Search for the cell housing the specified text and yield its (X, Y) center coordinate. 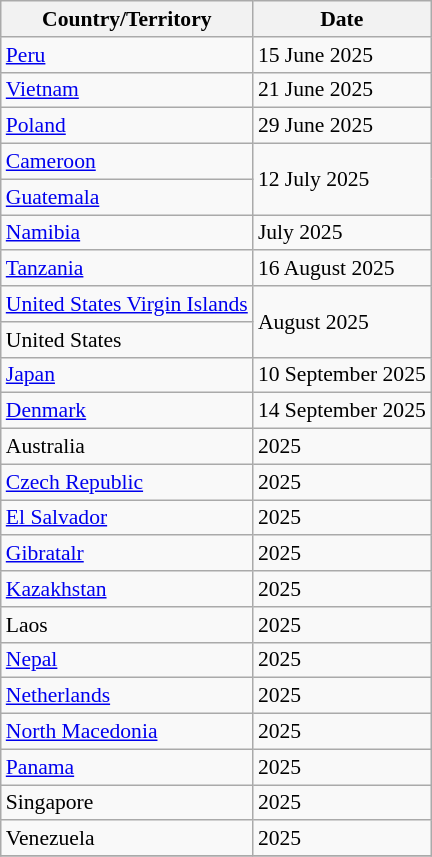
Czech Republic (127, 482)
Peru (127, 55)
Date (342, 19)
Vietnam (127, 90)
Poland (127, 126)
United States Virgin Islands (127, 304)
Nepal (127, 660)
Laos (127, 625)
August 2025 (342, 322)
Country/Territory (127, 19)
Namibia (127, 233)
El Salvador (127, 518)
16 August 2025 (342, 269)
Australia (127, 447)
Tanzania (127, 269)
July 2025 (342, 233)
21 June 2025 (342, 90)
Gibratalr (127, 554)
Kazakhstan (127, 589)
Guatemala (127, 197)
29 June 2025 (342, 126)
Singapore (127, 803)
12 July 2025 (342, 180)
North Macedonia (127, 732)
Venezuela (127, 839)
10 September 2025 (342, 375)
Denmark (127, 411)
Cameroon (127, 162)
Panama (127, 767)
United States (127, 340)
14 September 2025 (342, 411)
15 June 2025 (342, 55)
Japan (127, 375)
Netherlands (127, 696)
